Capture the cell that displays the provided text and extract its (X, Y) central coordinate. 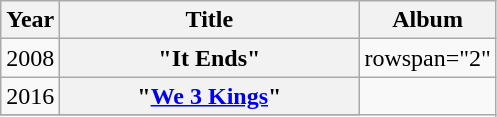
"We 3 Kings" (210, 96)
rowspan="2" (428, 58)
"It Ends" (210, 58)
2016 (30, 96)
2008 (30, 58)
Title (210, 20)
Year (30, 20)
Album (428, 20)
